Identify which cell holds the provided text, then report its [x, y] central coordinate. 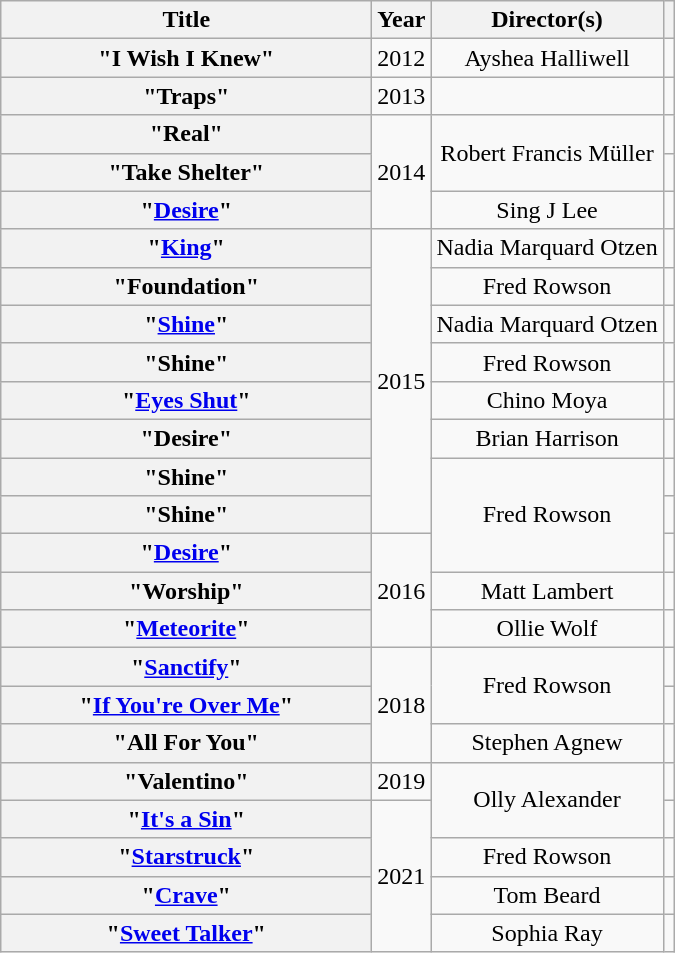
"Traps" [186, 96]
2013 [402, 96]
Director(s) [547, 20]
Robert Francis Müller [547, 153]
"Take Shelter" [186, 172]
"All For You" [186, 743]
2018 [402, 705]
2019 [402, 781]
Ayshea Halliwell [547, 58]
2021 [402, 876]
2015 [402, 381]
Stephen Agnew [547, 743]
2014 [402, 172]
Matt Lambert [547, 591]
Ollie Wolf [547, 629]
Tom Beard [547, 895]
Brian Harrison [547, 438]
"It's a Sin" [186, 819]
"Real" [186, 134]
Sing J Lee [547, 210]
Year [402, 20]
"I Wish I Knew" [186, 58]
"Meteorite" [186, 629]
"Sweet Talker" [186, 933]
"King" [186, 248]
"Starstruck" [186, 857]
"Crave" [186, 895]
"Valentino" [186, 781]
"Eyes Shut" [186, 400]
Title [186, 20]
"Sanctify" [186, 667]
Sophia Ray [547, 933]
"Foundation" [186, 286]
Olly Alexander [547, 800]
2016 [402, 591]
Chino Moya [547, 400]
"If You're Over Me" [186, 705]
"Worship" [186, 591]
2012 [402, 58]
